From the cell containing the given text, extract its center point as (X, Y) coordinate. 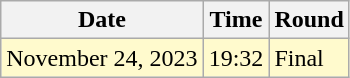
Round (309, 20)
Final (309, 58)
Date (102, 20)
November 24, 2023 (102, 58)
Time (236, 20)
19:32 (236, 58)
